For the text-containing cell, return its midpoint in [X, Y] coordinate format. 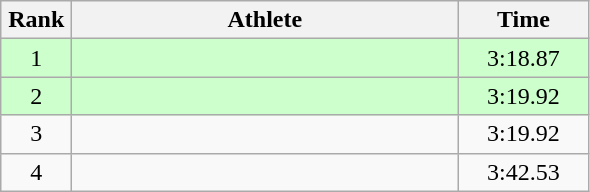
4 [36, 172]
3:42.53 [524, 172]
3 [36, 134]
2 [36, 96]
Time [524, 20]
Rank [36, 20]
1 [36, 58]
Athlete [265, 20]
3:18.87 [524, 58]
